Determine the [x, y] coordinate at the center of the cell enclosing the given text.  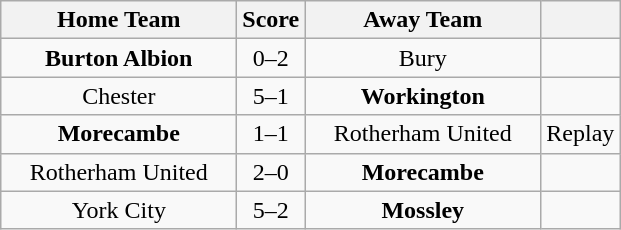
Mossley [423, 210]
Replay [580, 134]
Workington [423, 96]
Bury [423, 58]
0–2 [271, 58]
Burton Albion [119, 58]
York City [119, 210]
Home Team [119, 20]
Score [271, 20]
2–0 [271, 172]
Away Team [423, 20]
5–2 [271, 210]
5–1 [271, 96]
Chester [119, 96]
1–1 [271, 134]
